Find where the given text appears and provide that cell's center as (x, y) coordinate. 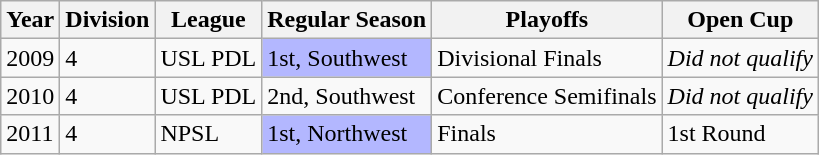
NPSL (208, 134)
1st, Southwest (347, 58)
Year (30, 20)
Open Cup (740, 20)
Divisional Finals (547, 58)
1st Round (740, 134)
League (208, 20)
Division (108, 20)
2009 (30, 58)
Regular Season (347, 20)
1st, Northwest (347, 134)
2010 (30, 96)
2nd, Southwest (347, 96)
2011 (30, 134)
Playoffs (547, 20)
Conference Semifinals (547, 96)
Finals (547, 134)
